Provide the [x, y] coordinate of the cell's center where the given text is located.  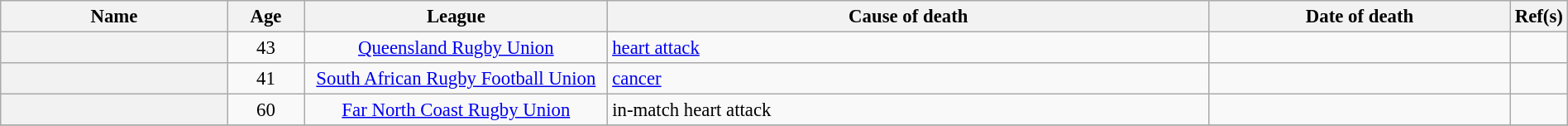
South African Rugby Football Union [457, 79]
Cause of death [908, 17]
Name [114, 17]
heart attack [908, 48]
Age [266, 17]
Ref(s) [1538, 17]
41 [266, 79]
Date of death [1360, 17]
43 [266, 48]
in-match heart attack [908, 110]
Far North Coast Rugby Union [457, 110]
60 [266, 110]
cancer [908, 79]
League [457, 17]
Queensland Rugby Union [457, 48]
